For the text-containing cell, return its midpoint in (x, y) coordinate format. 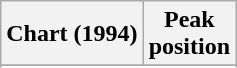
Chart (1994) (72, 34)
Peak position (189, 34)
